Return the [X, Y] coordinate for the center point of the cell that contains the specified text.  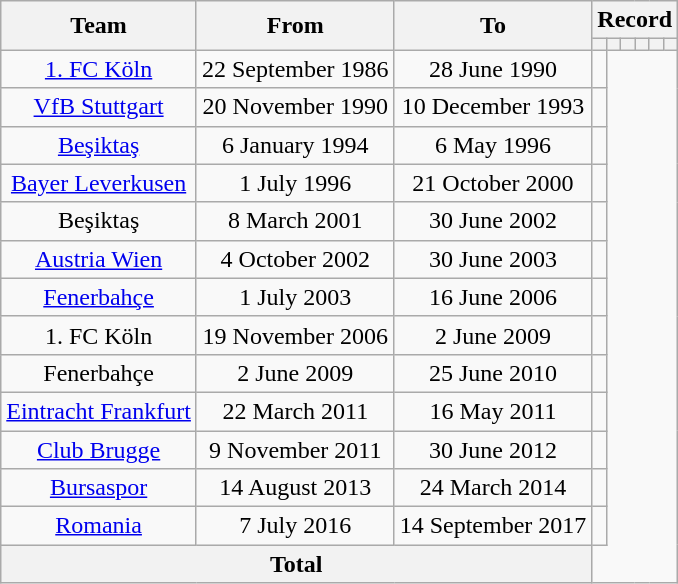
30 June 2002 [493, 221]
1 July 1996 [295, 183]
Team [99, 26]
6 May 1996 [493, 145]
21 October 2000 [493, 183]
30 June 2003 [493, 259]
Bursaspor [99, 488]
7 July 2016 [295, 526]
16 May 2011 [493, 411]
From [295, 26]
Record [635, 20]
25 June 2010 [493, 373]
Eintracht Frankfurt [99, 411]
Club Brugge [99, 449]
VfB Stuttgart [99, 107]
28 June 1990 [493, 69]
10 December 1993 [493, 107]
22 March 2011 [295, 411]
20 November 1990 [295, 107]
4 October 2002 [295, 259]
8 March 2001 [295, 221]
16 June 2006 [493, 297]
To [493, 26]
14 August 2013 [295, 488]
14 September 2017 [493, 526]
Bayer Leverkusen [99, 183]
Romania [99, 526]
Total [296, 564]
24 March 2014 [493, 488]
22 September 1986 [295, 69]
6 January 1994 [295, 145]
30 June 2012 [493, 449]
Austria Wien [99, 259]
1 July 2003 [295, 297]
19 November 2006 [295, 335]
9 November 2011 [295, 449]
